Return the (X, Y) coordinate for the center point of the cell that contains the specified text.  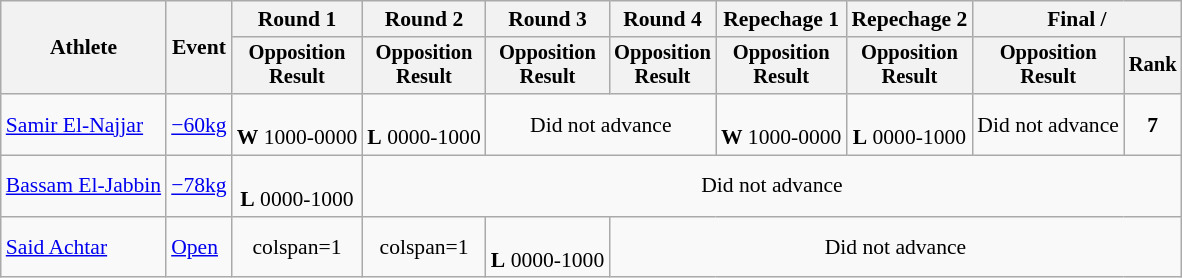
Bassam El-Jabbin (84, 186)
Round 4 (662, 19)
Final / (1076, 19)
Round 1 (298, 19)
−60kg (198, 124)
Samir El-Najjar (84, 124)
Repechage 2 (909, 19)
Rank (1153, 66)
Event (198, 48)
Open (198, 248)
−78kg (198, 186)
Repechage 1 (782, 19)
7 (1153, 124)
Round 2 (424, 19)
Said Achtar (84, 248)
Round 3 (548, 19)
Athlete (84, 48)
